Output the (X, Y) coordinate of the center of the cell containing the given text.  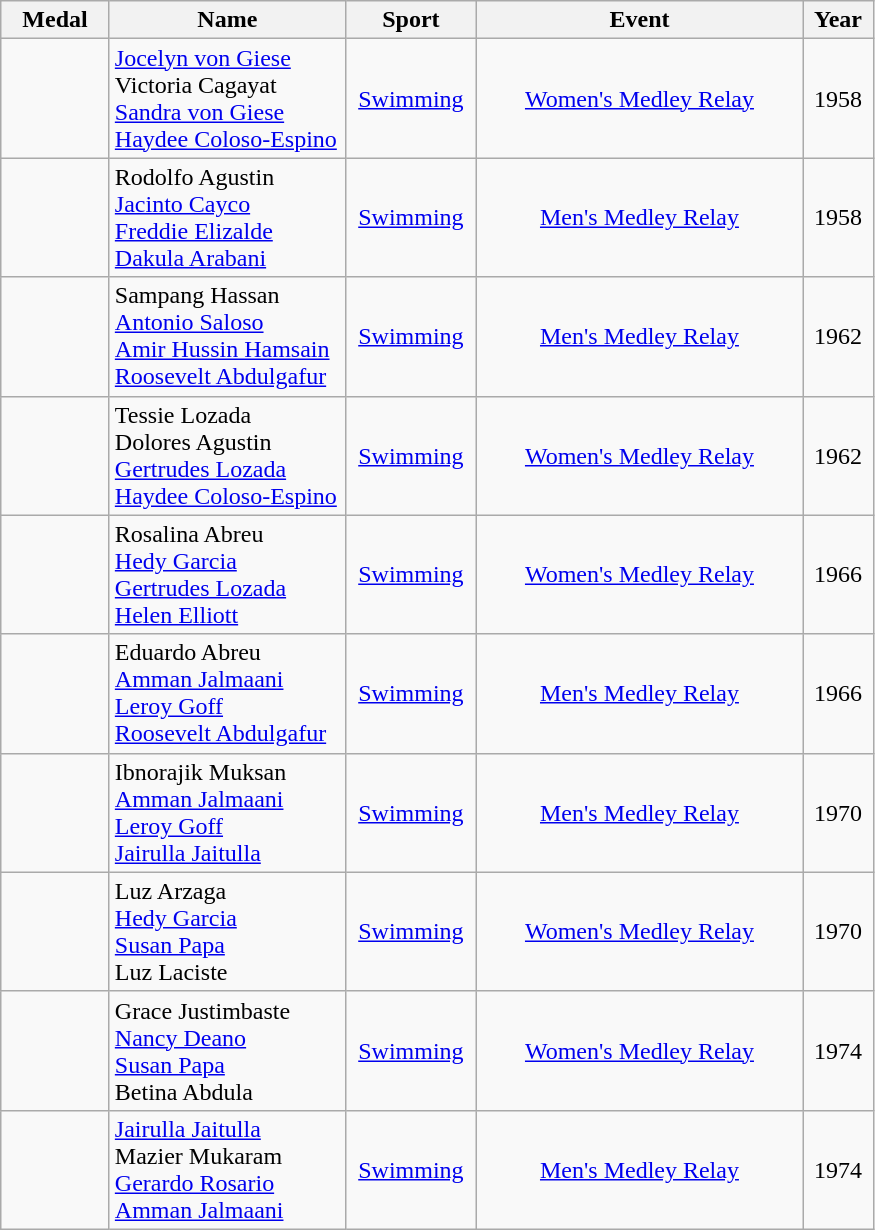
Medal (56, 20)
Luz ArzagaHedy GarciaSusan PapaLuz Laciste (227, 932)
Name (227, 20)
Sampang HassanAntonio SalosoAmir Hussin HamsainRoosevelt Abdulgafur (227, 336)
Year (838, 20)
Jocelyn von GieseVictoria CagayatSandra von GieseHaydee Coloso-Espino (227, 98)
Eduardo AbreuAmman JalmaaniLeroy GoffRoosevelt Abdulgafur (227, 694)
Tessie LozadaDolores AgustinGertrudes LozadaHaydee Coloso-Espino (227, 456)
Event (639, 20)
Jairulla JaitullaMazier MukaramGerardo RosarioAmman Jalmaani (227, 1170)
Grace JustimbasteNancy DeanoSusan PapaBetina Abdula (227, 1050)
Sport (410, 20)
Rosalina AbreuHedy GarciaGertrudes LozadaHelen Elliott (227, 574)
Rodolfo AgustinJacinto CaycoFreddie ElizaldeDakula Arabani (227, 218)
Ibnorajik MuksanAmman JalmaaniLeroy GoffJairulla Jaitulla (227, 812)
